Scan for the cell matching the given text and deliver its [x, y] coordinate at center. 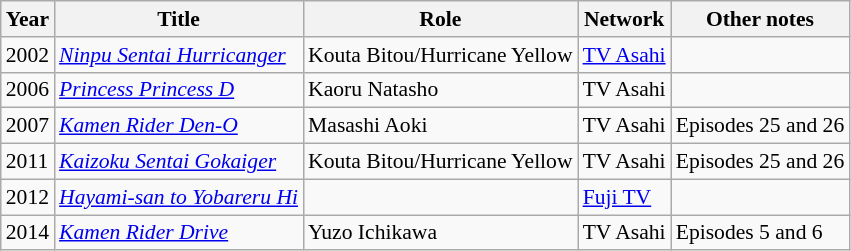
Other notes [760, 19]
2002 [28, 55]
Role [440, 19]
Kamen Rider Den-O [178, 126]
Yuzo Ichikawa [440, 233]
Title [178, 19]
Kamen Rider Drive [178, 233]
2011 [28, 162]
Masashi Aoki [440, 126]
Episodes 5 and 6 [760, 233]
Ninpu Sentai Hurricanger [178, 55]
Princess Princess D [178, 90]
2012 [28, 197]
Hayami-san to Yobareru Hi [178, 197]
Kaizoku Sentai Gokaiger [178, 162]
2007 [28, 126]
Fuji TV [624, 197]
Kaoru Natasho [440, 90]
Network [624, 19]
2006 [28, 90]
2014 [28, 233]
Year [28, 19]
